Provide the [x, y] coordinate of the cell's center where the given text is located.  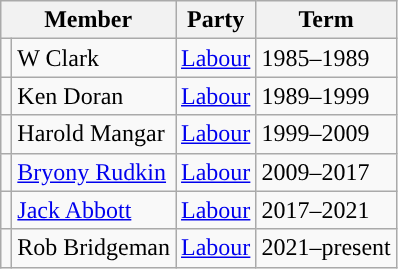
W Clark [94, 58]
1989–1999 [326, 96]
1999–2009 [326, 134]
1985–1989 [326, 58]
2017–2021 [326, 210]
Ken Doran [94, 96]
Jack Abbott [94, 210]
Harold Mangar [94, 134]
Rob Bridgeman [94, 248]
Party [216, 20]
Member [88, 20]
Term [326, 20]
2021–present [326, 248]
2009–2017 [326, 172]
Bryony Rudkin [94, 172]
